Pinpoint the cell where the given text exists, returning its (X, Y) midpoint coordinate. 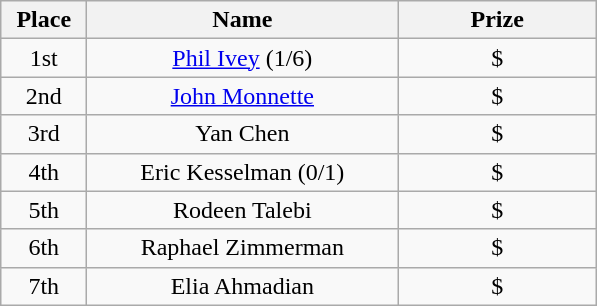
Place (44, 20)
Elia Ahmadian (242, 286)
5th (44, 210)
1st (44, 58)
Raphael Zimmerman (242, 248)
3rd (44, 134)
4th (44, 172)
Rodeen Talebi (242, 210)
Yan Chen (242, 134)
John Monnette (242, 96)
Eric Kesselman (0/1) (242, 172)
7th (44, 286)
Name (242, 20)
6th (44, 248)
Prize (498, 20)
Phil Ivey (1/6) (242, 58)
2nd (44, 96)
